Scan for the cell matching the given text and deliver its (X, Y) coordinate at center. 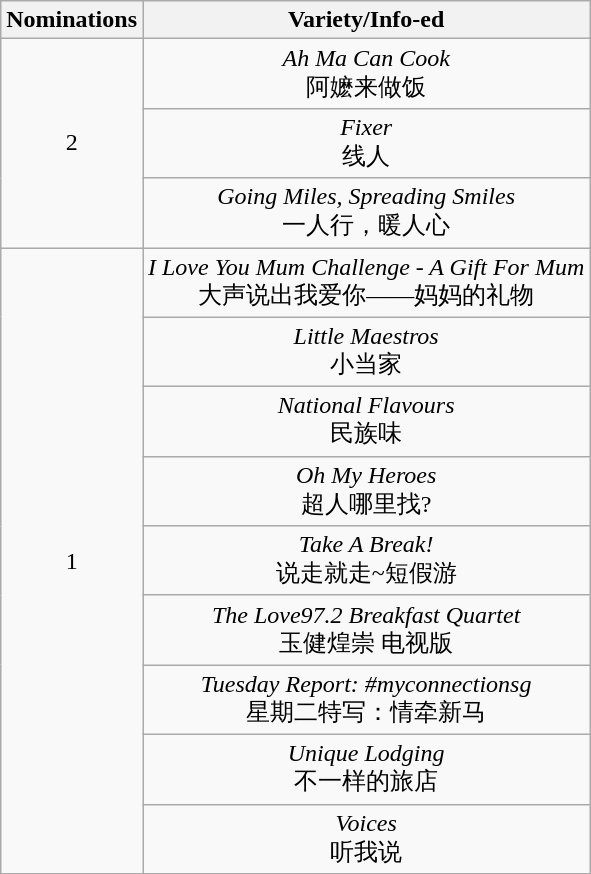
I Love You Mum Challenge - A Gift For Mum大声说出我爱你——妈妈的礼物 (366, 283)
Unique Lodging不一样的旅店 (366, 769)
1 (72, 561)
Nominations (72, 20)
Oh My Heroes超人哪里找? (366, 491)
Little Maestros小当家 (366, 352)
Going Miles, Spreading Smiles一人行，暖人心 (366, 213)
2 (72, 144)
Tuesday Report: #myconnectionsg星期二特写：情牵新马 (366, 700)
Voices听我说 (366, 839)
The Love97.2 Breakfast Quartet玉健煌崇 电视版 (366, 630)
National Flavours民族味 (366, 422)
Variety/Info-ed (366, 20)
Fixer线人 (366, 143)
Ah Ma Can Cook阿嬷来做饭 (366, 74)
Take A Break!说走就走~短假游 (366, 561)
